Return the (x, y) coordinate for the center point of the cell that contains the specified text.  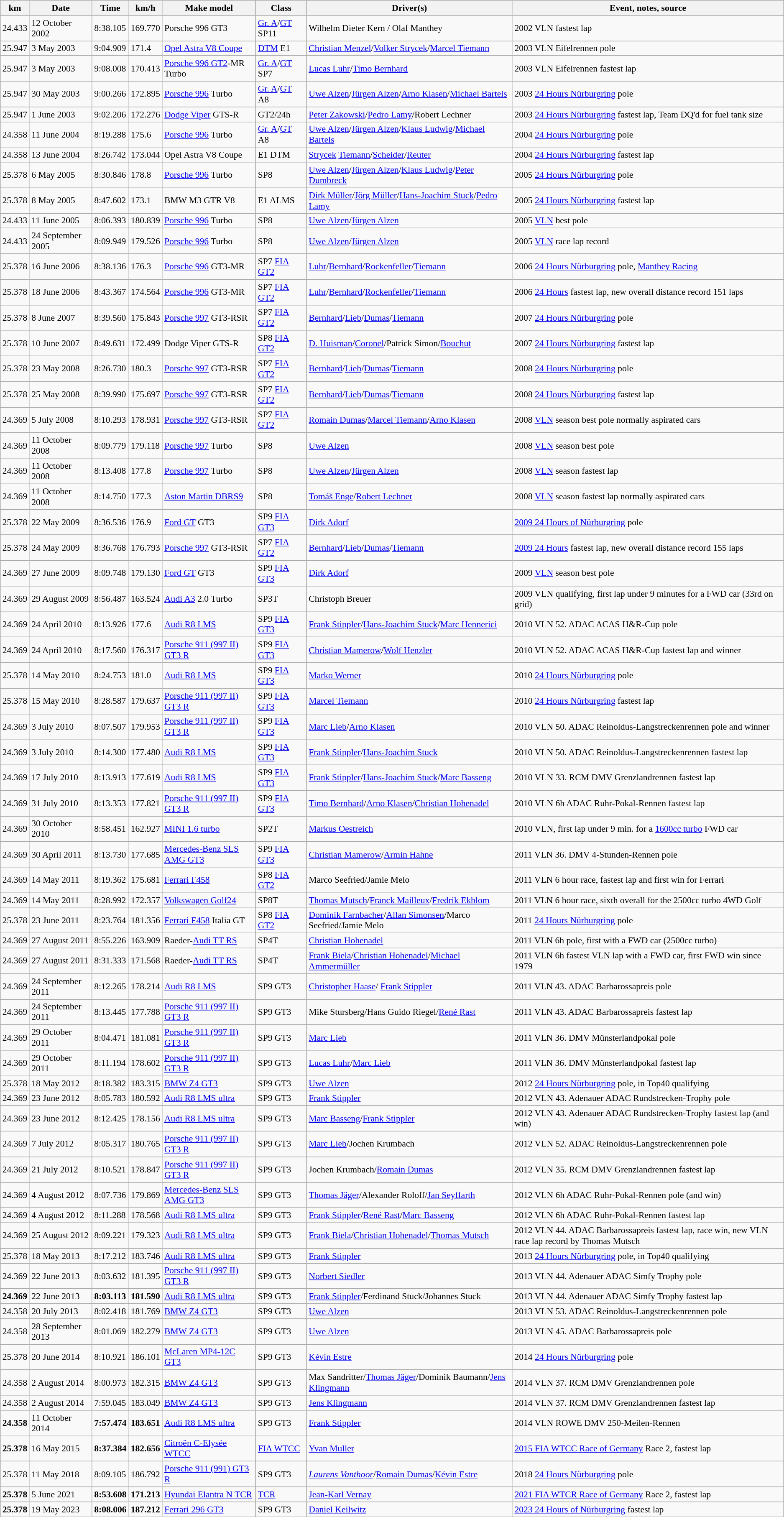
Frank Stippler/Hans-Joachim Stuck/Marc Basseng (409, 778)
2004 24 Hours Nürburgring fastest lap (648, 155)
183.315 (146, 1083)
27 June 2009 (61, 574)
2010 24 Hours Nürburgring pole (648, 676)
8:39.990 (110, 395)
Gr. A/GT SP7 (281, 69)
11 June 2005 (61, 221)
2008 24 Hours Nürburgring fastest lap (648, 395)
9:08.008 (110, 69)
6 May 2005 (61, 175)
8:53.608 (110, 1494)
8:13.353 (110, 804)
177.6 (146, 625)
11 October 2014 (61, 1423)
176.793 (146, 548)
Porsche 996 GT3 (209, 28)
175.697 (146, 395)
2003 VLN Eifelrennen pole (648, 49)
2013 VLN 44. Adenauer ADAC Simfy Trophy fastest lap (648, 1297)
2010 24 Hours Nürburgring fastest lap (648, 701)
Class (281, 8)
186.792 (146, 1474)
179.637 (146, 701)
2012 VLN 6h ADAC Ruhr-Pokal-Rennen fastest lap (648, 1216)
Laurens Vanthoor/Romain Dumas/Kévin Estre (409, 1474)
179.130 (146, 574)
Frank Biela/Christian Hohenadel/Thomas Mutsch (409, 1236)
8:38.105 (110, 28)
Frank Stippler/René Rast/Marc Basseng (409, 1216)
175.843 (146, 318)
179.526 (146, 241)
D. Huisman/Coronel/Patrick Simon/Bouchut (409, 344)
2012 VLN 43. Adenauer ADAC Rundstrecken-Trophy pole (648, 1098)
28 September 2013 (61, 1331)
21 July 2012 (61, 1170)
2008 VLN season best pole normally aspirated cars (648, 420)
8:19.288 (110, 135)
182.315 (146, 1382)
8:05.317 (110, 1144)
TCR (281, 1494)
187.212 (146, 1509)
Uwe Alzen/Jürgen Alzen/Klaus Ludwig/Peter Dumbreck (409, 175)
7 July 2012 (61, 1144)
Lucas Luhr/Timo Bernhard (409, 69)
10 June 2007 (61, 344)
8:04.471 (110, 1038)
Driver(s) (409, 8)
2010 VLN 52. ADAC ACAS H&R-Cup fastest lap and winner (648, 650)
2009 24 Hours fastest lap, new overall distance record 155 laps (648, 548)
2003 24 Hours Nürburgring fastest lap, Team DQ'd for fuel tank size (648, 115)
177.685 (146, 855)
2010 VLN, first lap under 9 min. for a 1600cc turbo FWD car (648, 829)
8:01.069 (110, 1331)
E1 DTM (281, 155)
181.356 (146, 921)
2011 VLN 6h fastest VLN lap with a FWD car, first FWD win since 1979 (648, 961)
8:58.451 (110, 829)
2006 24 Hours Nürburgring pole, Manthey Racing (648, 267)
2011 VLN 43. ADAC Barbarossapreis pole (648, 987)
2012 VLN 44. ADAC Barbarossapreis fastest lap, race win, new VLN race lap record by Thomas Mutsch (648, 1236)
171.568 (146, 961)
174.564 (146, 292)
Uwe Alzen/Jürgen Alzen/Arno Klasen/Michael Bartels (409, 94)
DTM E1 (281, 49)
175.681 (146, 880)
SP2T (281, 829)
Marc Lieb (409, 1038)
Christian Menzel/Volker Strycek/Marcel Tiemann (409, 49)
9:02.206 (110, 115)
2015 FIA WTCC Race of Germany Race 2, fastest lap (648, 1448)
2014 VLN ROWE DMV 250-Meilen-Rennen (648, 1423)
Frank Stippler/Hans-Joachim Stuck (409, 753)
8:17.560 (110, 650)
2006 24 Hours fastest lap, new overall distance record 151 laps (648, 292)
2012 VLN 52. ADAC Reinoldus-Langstreckenrennen pole (648, 1144)
2003 24 Hours Nürburgring pole (648, 94)
Norbert Siedler (409, 1276)
Christian Mamerow/Armin Hahne (409, 855)
SP8T (281, 900)
2008 24 Hours Nürburgring pole (648, 369)
2011 VLN 6 hour race, fastest lap and first win for Ferrari (648, 880)
8:31.333 (110, 961)
8:49.631 (110, 344)
8:03.113 (110, 1297)
8:37.384 (110, 1448)
24 May 2009 (61, 548)
179.869 (146, 1195)
181.395 (146, 1276)
8:14.750 (110, 497)
8:13.408 (110, 471)
Aston Martin DBRS9 (209, 497)
8:30.846 (110, 175)
Citroën C-Elysée WTCC (209, 1448)
16 June 2006 (61, 267)
2013 VLN 44. Adenauer ADAC Simfy Trophy pole (648, 1276)
McLaren MP4-12C GT3 (209, 1357)
Frank Stippler/Hans-Joachim Stuck/Marc Hennerici (409, 625)
183.651 (146, 1423)
8:17.212 (110, 1256)
8:12.425 (110, 1119)
Christopher Haase/ Frank Stippler (409, 987)
176.317 (146, 650)
2009 VLN season best pole (648, 574)
8:13.730 (110, 855)
15 May 2010 (61, 701)
2012 VLN 43. Adenauer ADAC Rundstrecken-Trophy fastest lap (and win) (648, 1119)
8:19.362 (110, 880)
24 September 2005 (61, 241)
183.049 (146, 1403)
2008 VLN season fastest lap normally aspirated cars (648, 497)
2008 VLN season fastest lap (648, 471)
181.590 (146, 1297)
23 June 2011 (61, 921)
2013 24 Hours Nürburgring pole, in Top40 qualifying (648, 1256)
162.927 (146, 829)
Max Sandritter/Thomas Jäger/Dominik Baumann/Jens Klingmann (409, 1382)
2011 VLN 36. DMV Münsterlandpokal pole (648, 1038)
8 June 2007 (61, 318)
179.118 (146, 446)
8:24.753 (110, 676)
171.213 (146, 1494)
180.592 (146, 1098)
SP3T (281, 599)
163.909 (146, 941)
2012 VLN 6h ADAC Ruhr-Pokal-Rennen pole (and win) (648, 1195)
Christian Hohenadel (409, 941)
178.568 (146, 1216)
8:36.768 (110, 548)
8:08.006 (110, 1509)
8:28.587 (110, 701)
181.0 (146, 676)
km/h (146, 8)
Jens Klingmann (409, 1403)
2011 VLN 6 hour race, sixth overall for the 2500cc turbo 4WD Golf (648, 900)
8:26.730 (110, 369)
2008 VLN season best pole (648, 446)
20 July 2013 (61, 1311)
Frank Stippler/Ferdinand Stuck/Johannes Stuck (409, 1297)
Event, notes, source (648, 8)
Dominik Farnbacher/Allan Simonsen/Marco Seefried/Jamie Melo (409, 921)
180.765 (146, 1144)
Ferrari F458 Italia GT (209, 921)
173.044 (146, 155)
1 June 2003 (61, 115)
179.953 (146, 727)
181.769 (146, 1311)
BMW M3 GTR V8 (209, 201)
8:10.293 (110, 420)
176.3 (146, 267)
2012 24 Hours Nürburgring pole, in Top40 qualifying (648, 1083)
7:57.474 (110, 1423)
31 July 2010 (61, 804)
Ferrari F458 (209, 880)
Tomáš Enge/Robert Lechner (409, 497)
8:39.560 (110, 318)
20 June 2014 (61, 1357)
Daniel Keilwitz (409, 1509)
29 August 2009 (61, 599)
Jochen Krumbach/Romain Dumas (409, 1170)
22 May 2009 (61, 522)
Ferrari 296 GT3 (209, 1509)
Timo Bernhard/Arno Klasen/Christian Hohenadel (409, 804)
FIA WTCC (281, 1448)
2010 VLN 6h ADAC Ruhr-Pokal-Rennen fastest lap (648, 804)
8:07.736 (110, 1195)
2009 VLN qualifying, first lap under 9 minutes for a FWD car (33rd on grid) (648, 599)
2011 VLN 43. ADAC Barbarossapreis fastest lap (648, 1012)
2013 VLN 53. ADAC Reinoldus-Langstreckenrennen pole (648, 1311)
178.214 (146, 987)
2014 VLN 37. RCM DMV Grenzlandrennen pole (648, 1382)
2007 24 Hours Nürburgring pole (648, 318)
2011 VLN 36. DMV 4-Stunden-Rennen pole (648, 855)
171.4 (146, 49)
177.821 (146, 804)
Marc Lieb/Arno Klasen (409, 727)
172.499 (146, 344)
2002 VLN fastest lap (648, 28)
2009 24 Hours of Nürburgring pole (648, 522)
Porsche 911 (991) GT3 R (209, 1474)
2005 VLN race lap record (648, 241)
8:00.973 (110, 1382)
Marc Lieb/Jochen Krumbach (409, 1144)
2005 24 Hours Nürburgring fastest lap (648, 201)
Dirk Müller/Jörg Müller/Hans-Joachim Stuck/Pedro Lamy (409, 201)
Christoph Breuer (409, 599)
178.8 (146, 175)
18 May 2012 (61, 1083)
175.6 (146, 135)
178.156 (146, 1119)
5 June 2021 (61, 1494)
2003 VLN Eifelrennen fastest lap (648, 69)
2023 24 Hours of Nürburgring fastest lap (648, 1509)
180.3 (146, 369)
172.895 (146, 94)
8:13.926 (110, 625)
km (15, 8)
178.931 (146, 420)
8:28.992 (110, 900)
2014 VLN 37. RCM DMV Grenzlandrennen fastest lap (648, 1403)
23 May 2008 (61, 369)
2012 VLN 35. RCM DMV Grenzlandrennen fastest lap (648, 1170)
2007 24 Hours Nürburgring fastest lap (648, 344)
18 June 2006 (61, 292)
8:09.748 (110, 574)
Marc Basseng/Frank Stippler (409, 1119)
8:09.949 (110, 241)
Time (110, 8)
2005 VLN best pole (648, 221)
9:04.909 (110, 49)
2018 24 Hours Nürburgring pole (648, 1474)
Frank Biela/Christian Hohenadel/Michael Ammermüller (409, 961)
GT2/24h (281, 115)
Uwe Alzen/Jürgen Alzen/Klaus Ludwig/Michael Bartels (409, 135)
2021 FIA WTCR Race of Germany Race 2, fastest lap (648, 1494)
172.276 (146, 115)
2011 24 Hours Nürburgring pole (648, 921)
8:23.764 (110, 921)
173.1 (146, 201)
MINI 1.6 turbo (209, 829)
177.480 (146, 753)
Volkswagen Golf24 (209, 900)
5 July 2008 (61, 420)
2004 24 Hours Nürburgring pole (648, 135)
Porsche 996 GT2-MR Turbo (209, 69)
11 June 2004 (61, 135)
Wilhelm Dieter Kern / Olaf Manthey (409, 28)
179.323 (146, 1236)
8:56.487 (110, 599)
Marko Werner (409, 676)
8:13.445 (110, 1012)
178.602 (146, 1063)
Mike Stursberg/Hans Guido Riegel/René Rast (409, 1012)
8:18.382 (110, 1083)
8:07.507 (110, 727)
181.081 (146, 1038)
8:26.742 (110, 155)
Date (61, 8)
11 May 2018 (61, 1474)
18 May 2013 (61, 1256)
183.746 (146, 1256)
Marcel Tiemann (409, 701)
13 June 2004 (61, 155)
9:00.266 (110, 94)
8:05.783 (110, 1098)
2011 VLN 6h pole, first with a FWD car (2500cc turbo) (648, 941)
8:02.418 (110, 1311)
2010 VLN 50. ADAC Reinoldus-Langstreckenrennen pole and winner (648, 727)
Gr. A/GT SP11 (281, 28)
Audi A3 2.0 Turbo (209, 599)
14 May 2010 (61, 676)
2010 VLN 50. ADAC Reinoldus-Langstreckenrennen fastest lap (648, 753)
8:11.194 (110, 1063)
Make model (209, 8)
Thomas Jäger/Alexander Roloff/Jan Seyffarth (409, 1195)
8 May 2005 (61, 201)
2010 VLN 33. RCM DMV Grenzlandrennen fastest lap (648, 778)
25 May 2008 (61, 395)
8:09.105 (110, 1474)
177.3 (146, 497)
163.524 (146, 599)
Yvan Muller (409, 1448)
8:12.265 (110, 987)
170.413 (146, 69)
Hyundai Elantra N TCR (209, 1494)
8:36.536 (110, 522)
2005 24 Hours Nürburgring pole (648, 175)
169.770 (146, 28)
25 August 2012 (61, 1236)
177.8 (146, 471)
2011 VLN 36. DMV Münsterlandpokal fastest lap (648, 1063)
2013 VLN 45. ADAC Barbarossapreis pole (648, 1331)
8:09.779 (110, 446)
2014 24 Hours Nürburgring pole (648, 1357)
186.101 (146, 1357)
180.839 (146, 221)
182.656 (146, 1448)
7:59.045 (110, 1403)
17 July 2010 (61, 778)
16 May 2015 (61, 1448)
Jean-Karl Vernay (409, 1494)
Strycek Tiemann/Scheider/Reuter (409, 155)
Thomas Mutsch/Franck Mailleux/Fredrik Ekblom (409, 900)
12 October 2002 (61, 28)
172.357 (146, 900)
8:13.913 (110, 778)
Peter Zakowski/Pedro Lamy/Robert Lechner (409, 115)
2010 VLN 52. ADAC ACAS H&R-Cup pole (648, 625)
177.788 (146, 1012)
8:47.602 (110, 201)
8:06.393 (110, 221)
30 May 2003 (61, 94)
Markus Oestreich (409, 829)
30 October 2010 (61, 829)
8:10.921 (110, 1357)
8:14.300 (110, 753)
8:43.367 (110, 292)
8:09.221 (110, 1236)
Marco Seefried/Jamie Melo (409, 880)
30 April 2011 (61, 855)
176.9 (146, 522)
8:11.288 (110, 1216)
E1 ALMS (281, 201)
8:03.632 (110, 1276)
8:38.136 (110, 267)
Christian Mamerow/Wolf Henzler (409, 650)
19 May 2023 (61, 1509)
8:10.521 (110, 1170)
8:55.226 (110, 941)
178.847 (146, 1170)
Lucas Luhr/Marc Lieb (409, 1063)
Romain Dumas/Marcel Tiemann/Arno Klasen (409, 420)
177.619 (146, 778)
Kévin Estre (409, 1357)
182.279 (146, 1331)
